Output the [x, y] coordinate of the center of the cell containing the given text.  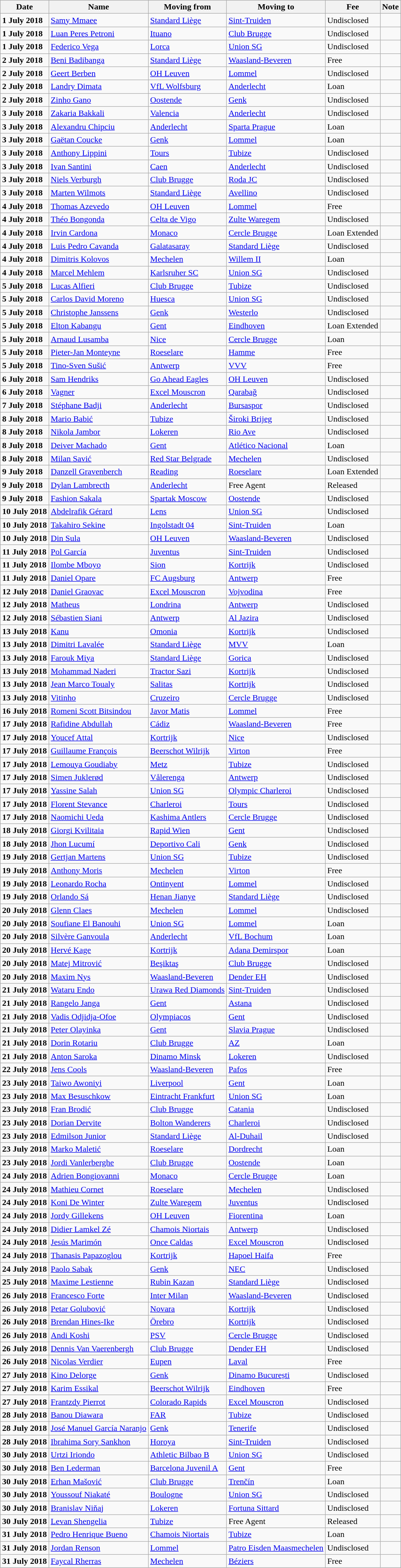
Catania [276, 1109]
Celta de Vigo [187, 220]
Olympic Charleroi [276, 790]
FAR [187, 1415]
Irvin Cardona [98, 233]
Faycal Rherras [98, 1561]
Matheus [98, 605]
Tino-Sven Sušić [98, 365]
Inter Milan [187, 1295]
Karim Essikal [98, 1388]
Orlando Sá [98, 897]
Moving from [187, 7]
Gaëtan Coucke [98, 140]
Deportivo Cali [187, 844]
Rafidine Abdullah [98, 724]
Al Jazira [276, 618]
Youcef Attal [98, 737]
Cruzeiro [187, 698]
Stéphane Badji [98, 406]
Vagner [98, 392]
Omonia [187, 631]
Pol García [98, 551]
7 July 2018 [24, 406]
Mathieu Cornet [98, 1189]
Guillaume François [98, 751]
Spartak Moscow [187, 498]
Beni Badibanga [98, 60]
Peter Olayinka [98, 1030]
Anton Saroka [98, 1056]
Jordy Gillekens [98, 1216]
Barcelona Juvenil A [187, 1468]
Nikola Jambor [98, 432]
Milan Savić [98, 459]
Colorado Rapids [187, 1402]
Maxime Lestienne [98, 1282]
Rangelo Janga [98, 1003]
Salitas [187, 684]
Din Sula [98, 538]
Olympiacos [187, 1017]
Rio Ave [276, 432]
Hervé Kage [98, 950]
Rubin Kazan [187, 1282]
Red Star Belgrade [187, 459]
Giorgi Kvilitaia [98, 831]
FC Augsburg [187, 578]
Marko Maletić [98, 1149]
Valencia [187, 113]
Deiver Machado [98, 445]
Ilombe Mboyo [98, 565]
Pieter-Jan Monteyne [98, 352]
Go Ahead Eagles [187, 379]
Jesús Marimón [98, 1242]
Dinamo Minsk [187, 1056]
Ituano [187, 34]
Gorica [276, 658]
Thomas Azevedo [98, 206]
Londrina [187, 605]
Anthony Moris [98, 870]
Jens Cools [98, 1070]
Youssouf Niakaté [98, 1495]
Atlético Nacional [276, 445]
Yassine Salah [98, 790]
Fran Brodić [98, 1109]
Urtzi Iriondo [98, 1455]
Ingolstadt 04 [187, 525]
Jhon Lucumí [98, 844]
Levan Shengelia [98, 1521]
Eintracht Frankfurt [187, 1096]
Christophe Janssens [98, 312]
Anthony Lippini [98, 153]
Roda JC [276, 180]
VVV [276, 365]
Mohammad Naderi [98, 671]
Geert Berben [98, 73]
Lens [187, 512]
Ontinyent [187, 884]
Théo Bongonda [98, 220]
Paolo Sabak [98, 1269]
Samy Mmaee [98, 20]
Zakaria Bakkali [98, 113]
Dimitris Kolovos [98, 259]
Karlsruher SC [187, 273]
Note [390, 7]
Takahiro Sekine [98, 525]
Vålerenga [187, 777]
Sparta Prague [276, 126]
Lemouya Goudiaby [98, 764]
Slavia Prague [276, 1030]
Edmilson Junior [98, 1136]
Alexandru Chipciu [98, 126]
Pedro Henrique Bueno [98, 1534]
Sam Hendriks [98, 379]
Lorca [187, 47]
25 July 2018 [24, 1282]
Gertjan Martens [98, 857]
Didier Lamkel Zé [98, 1229]
Avellino [276, 193]
AZ [276, 1043]
Glenn Claes [98, 910]
Dinamo București [276, 1375]
Florent Stevance [98, 804]
Branislav Niňaj [98, 1508]
Taiwo Awoniyi [98, 1083]
Silvère Ganvoula [98, 937]
Boulogne [187, 1495]
22 July 2018 [24, 1070]
VfL Wolfsburg [187, 87]
Caen [187, 166]
Sion [187, 565]
PSV [187, 1335]
Fee [352, 7]
Tenerife [276, 1428]
Patro Eisden Maasmechelen [276, 1548]
Dorian Dervite [98, 1123]
Horoya [187, 1442]
Fortuna Sittard [276, 1508]
Leonardo Rocha [98, 884]
Frantzdy Pierrot [98, 1402]
Jean Marco Toualy [98, 684]
NEC [276, 1269]
Elton Kabangu [98, 326]
Astana [276, 1003]
Henan Jianye [187, 897]
Banou Diawara [98, 1415]
Urawa Red Diamonds [187, 990]
Daniel Opare [98, 578]
Danzell Gravenberch [98, 472]
Dylan Lambrecth [98, 485]
Vojvodina [276, 592]
Fiorentina [276, 1216]
Francesco Forte [98, 1295]
Beşiktaş [187, 963]
Örebro [187, 1322]
Marcel Mehlem [98, 273]
Name [98, 7]
Bursaspor [276, 406]
Dorin Rotariu [98, 1043]
Jordan Renson [98, 1548]
Romeni Scott Bitsindou [98, 711]
Moving to [276, 7]
Jordi Vanlerberghe [98, 1162]
Metz [187, 764]
Vitinho [98, 698]
Ibrahima Sory Sankhon [98, 1442]
Dordrecht [276, 1149]
Hapoel Haifa [276, 1256]
Kashima Antlers [187, 817]
Daniel Graovac [98, 592]
MVV [276, 645]
Brendan Hines-Ike [98, 1322]
Westerlo [276, 312]
Novara [187, 1309]
Pafos [276, 1070]
Lucas Alfieri [98, 286]
Huesca [187, 299]
Tractor Sazi [187, 671]
Athletic Bilbao B [187, 1455]
Rapid Wien [187, 831]
Galatasaray [187, 246]
Marten Wilmots [98, 193]
Trenčín [276, 1481]
Liverpool [187, 1083]
Soufiane El Banouhi [98, 923]
Simen Juklerød [98, 777]
Javor Matis [187, 711]
Vadis Odjidja-Ofoe [98, 1017]
Bolton Wanderers [187, 1123]
Adrien Bongiovanni [98, 1176]
Kanu [98, 631]
José Manuel García Naranjo [98, 1428]
Adana Demirspor [276, 950]
Eupen [187, 1362]
Sébastien Siani [98, 618]
Arnaud Lusamba [98, 339]
Thanasis Papazoglou [98, 1256]
Matej Mitrović [98, 963]
Once Caldas [187, 1242]
Dennis Van Vaerenbergh [98, 1348]
Wataru Endo [98, 990]
Qarabağ [276, 392]
Willem II [276, 259]
Naomichi Ueda [98, 817]
Zinho Gano [98, 100]
Reading [187, 472]
Široki Brijeg [276, 419]
Laval [276, 1362]
Farouk Miya [98, 658]
Carlos David Moreno [98, 299]
Nicolas Verdier [98, 1362]
Koni De Winter [98, 1202]
Dimitri Lavalée [98, 645]
Luis Pedro Cavanda [98, 246]
Cádiz [187, 724]
Ben Lederman [98, 1468]
Kino Delorge [98, 1375]
Maxim Nys [98, 976]
16 July 2018 [24, 711]
Petar Golubović [98, 1309]
Luan Peres Petroni [98, 34]
Niels Verburgh [98, 180]
Al-Duhail [276, 1136]
Landry Dimata [98, 87]
Federico Vega [98, 47]
Max Besuschkow [98, 1096]
Date [24, 7]
Béziers [276, 1561]
Andi Koshi [98, 1335]
Mario Babić [98, 419]
VfL Bochum [276, 937]
Hamme [276, 352]
Erhan Mašović [98, 1481]
Fashion Sakala [98, 498]
Ivan Santini [98, 166]
Abdelrafik Gérard [98, 512]
